Return the [X, Y] coordinate for the center point of the cell that contains the specified text.  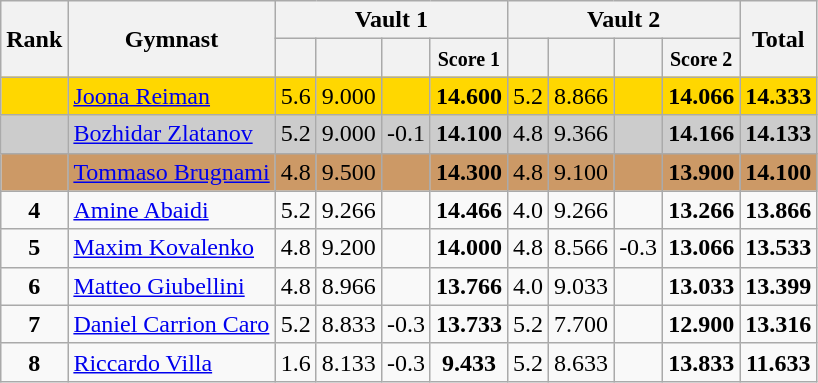
Riccardo Villa [172, 362]
Total [778, 39]
Maxim Kovalenko [172, 248]
7.700 [582, 324]
9.500 [348, 172]
Vault 1 [391, 20]
9.100 [582, 172]
13.266 [702, 210]
14.166 [702, 134]
9.433 [468, 362]
8.866 [582, 96]
11.633 [778, 362]
13.733 [468, 324]
8.833 [348, 324]
14.600 [468, 96]
Vault 2 [623, 20]
Joona Reiman [172, 96]
13.033 [702, 286]
4 [34, 210]
8.966 [348, 286]
8.633 [582, 362]
13.833 [702, 362]
14.333 [778, 96]
Daniel Carrion Caro [172, 324]
Matteo Giubellini [172, 286]
14.133 [778, 134]
5.6 [296, 96]
13.766 [468, 286]
8.133 [348, 362]
Gymnast [172, 39]
8.566 [582, 248]
9.033 [582, 286]
1.6 [296, 362]
7 [34, 324]
5 [34, 248]
13.533 [778, 248]
14.466 [468, 210]
Score 1 [468, 58]
13.316 [778, 324]
-0.1 [406, 134]
Tommaso Brugnami [172, 172]
13.399 [778, 286]
13.066 [702, 248]
14.300 [468, 172]
9.366 [582, 134]
14.066 [702, 96]
Bozhidar Zlatanov [172, 134]
13.866 [778, 210]
6 [34, 286]
Score 2 [702, 58]
Amine Abaidi [172, 210]
9.200 [348, 248]
13.900 [702, 172]
8 [34, 362]
14.000 [468, 248]
12.900 [702, 324]
Rank [34, 39]
